Locate the cell with the specified text and output its (x, y) center coordinate. 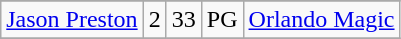
33 (184, 20)
Orlando Magic (322, 20)
Jason Preston (72, 20)
2 (154, 20)
PG (222, 20)
